Provide the [x, y] coordinate of the cell's center where the given text is located.  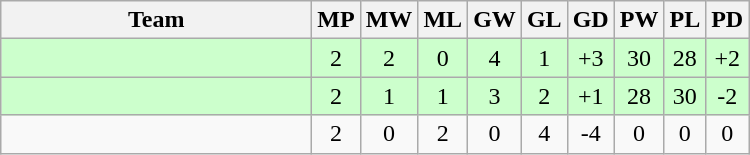
GD [590, 20]
GW [495, 20]
PL [685, 20]
-2 [728, 96]
+2 [728, 58]
+3 [590, 58]
PW [639, 20]
-4 [590, 134]
+1 [590, 96]
PD [728, 20]
MP [336, 20]
ML [443, 20]
3 [495, 96]
GL [544, 20]
Team [156, 20]
MW [389, 20]
